Detect which cell encompasses the target text, then output its (X, Y) center coordinate. 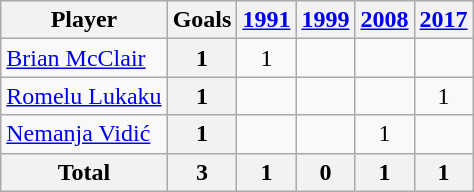
2017 (444, 20)
Total (84, 172)
Brian McClair (84, 58)
Nemanja Vidić (84, 134)
1991 (266, 20)
Goals (202, 20)
Romelu Lukaku (84, 96)
1999 (326, 20)
0 (326, 172)
2008 (384, 20)
3 (202, 172)
Player (84, 20)
